From the cell containing the given text, extract its center point as (x, y) coordinate. 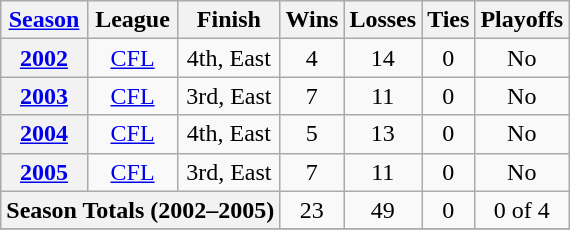
2004 (44, 134)
49 (383, 210)
Losses (383, 20)
League (132, 20)
2003 (44, 96)
Finish (229, 20)
14 (383, 58)
5 (312, 134)
2002 (44, 58)
Playoffs (522, 20)
2005 (44, 172)
Season (44, 20)
4 (312, 58)
Season Totals (2002–2005) (140, 210)
13 (383, 134)
0 of 4 (522, 210)
Wins (312, 20)
23 (312, 210)
Ties (448, 20)
